Scan for the cell matching the given text and deliver its (X, Y) coordinate at center. 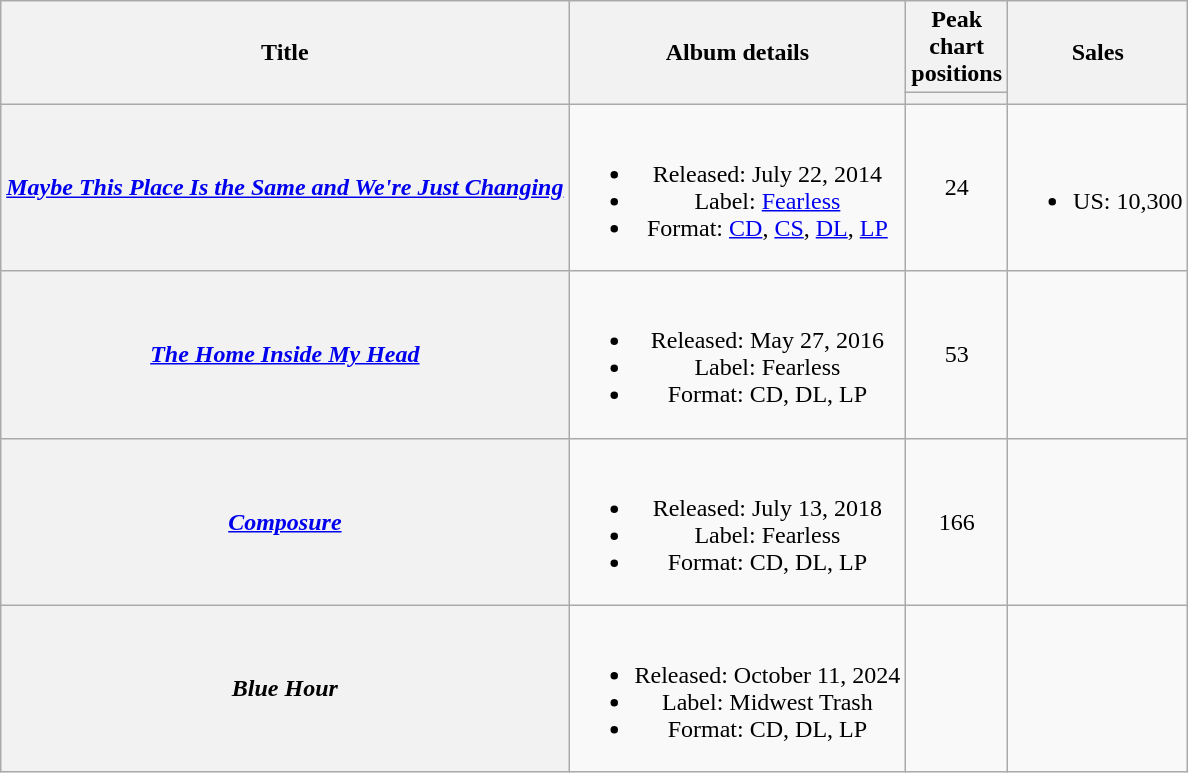
Released: May 27, 2016Label: FearlessFormat: CD, DL, LP (738, 354)
Sales (1098, 52)
Composure (285, 522)
The Home Inside My Head (285, 354)
Released: July 22, 2014Label: Fearless Format: CD, CS, DL, LP (738, 188)
166 (957, 522)
53 (957, 354)
Title (285, 52)
US: 10,300 (1098, 188)
Album details (738, 52)
Peak chartpositions (957, 47)
24 (957, 188)
Released: July 13, 2018Label: FearlessFormat: CD, DL, LP (738, 522)
Released: October 11, 2024Label: Midwest TrashFormat: CD, DL, LP (738, 688)
Blue Hour (285, 688)
Maybe This Place Is the Same and We're Just Changing (285, 188)
